Scan for the cell matching the given text and deliver its [X, Y] coordinate at center. 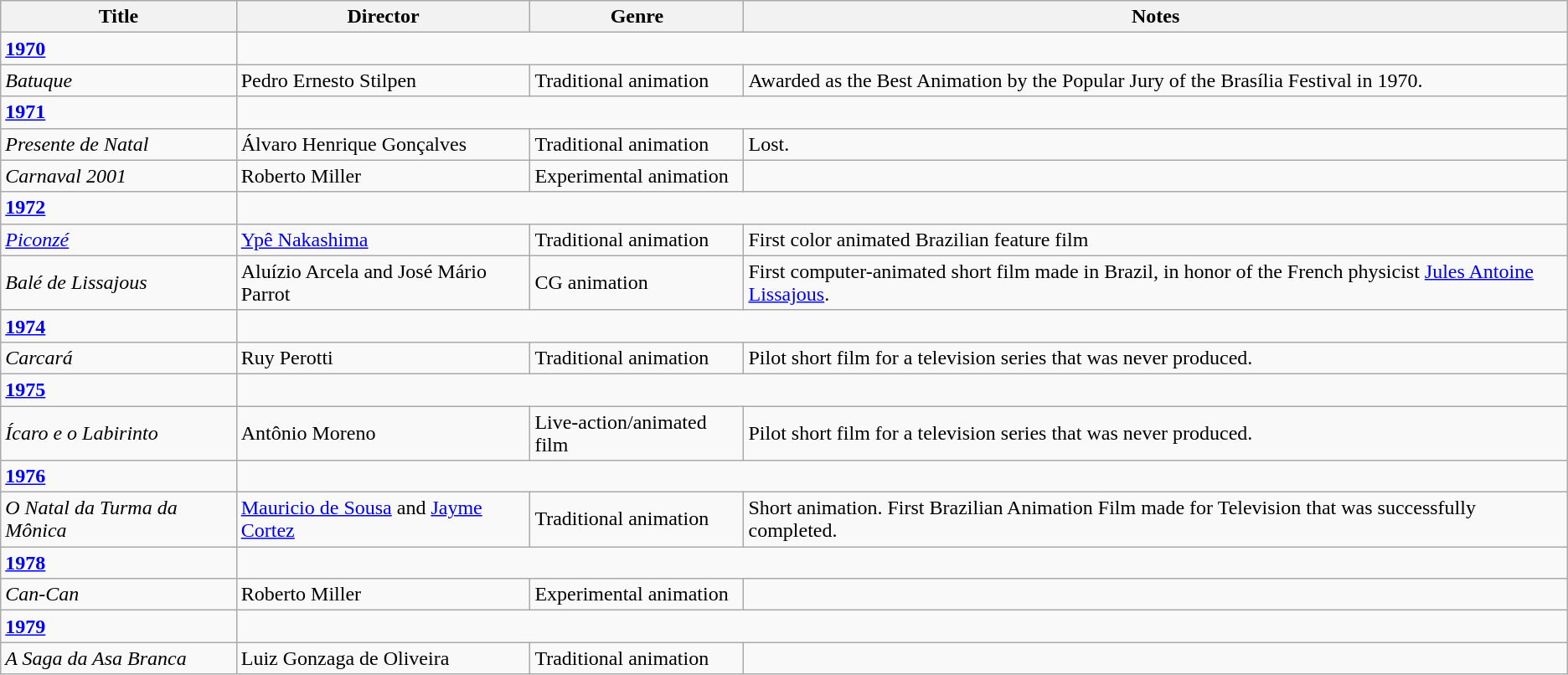
Ruy Perotti [384, 358]
Mauricio de Sousa and Jayme Cortez [384, 519]
1971 [119, 112]
A Saga da Asa Branca [119, 658]
Short animation. First Brazilian Animation Film made for Television that was successfully completed. [1156, 519]
1970 [119, 49]
1975 [119, 389]
Batuque [119, 80]
Pedro Ernesto Stilpen [384, 80]
Ícaro e o Labirinto [119, 432]
First color animated Brazilian feature film [1156, 240]
1974 [119, 326]
Álvaro Henrique Gonçalves [384, 144]
CG animation [637, 283]
O Natal da Turma da Mônica [119, 519]
Balé de Lissajous [119, 283]
Title [119, 17]
Piconzé [119, 240]
Awarded as the Best Animation by the Popular Jury of the Brasília Festival in 1970. [1156, 80]
Live-action/animated film [637, 432]
Aluízio Arcela and José Mário Parrot [384, 283]
1978 [119, 563]
Can-Can [119, 595]
Genre [637, 17]
Presente de Natal [119, 144]
Carcará [119, 358]
First computer-animated short film made in Brazil, in honor of the French physicist Jules Antoine Lissajous. [1156, 283]
Carnaval 2001 [119, 176]
1972 [119, 208]
Lost. [1156, 144]
Luiz Gonzaga de Oliveira [384, 658]
1979 [119, 626]
Director [384, 17]
Ypê Nakashima [384, 240]
1976 [119, 477]
Antônio Moreno [384, 432]
Notes [1156, 17]
